Return (X, Y) of the center of cell containing provided text 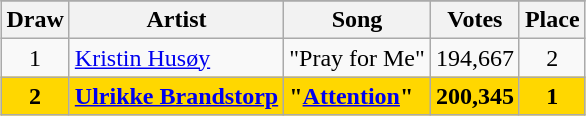
Song (358, 20)
Artist (176, 20)
"Pray for Me" (358, 58)
"Attention" (358, 96)
Ulrikke Brandstorp (176, 96)
200,345 (474, 96)
Draw (35, 20)
Place (552, 20)
Kristin Husøy (176, 58)
Votes (474, 20)
194,667 (474, 58)
